Detect which cell encompasses the target text, then output its [X, Y] center coordinate. 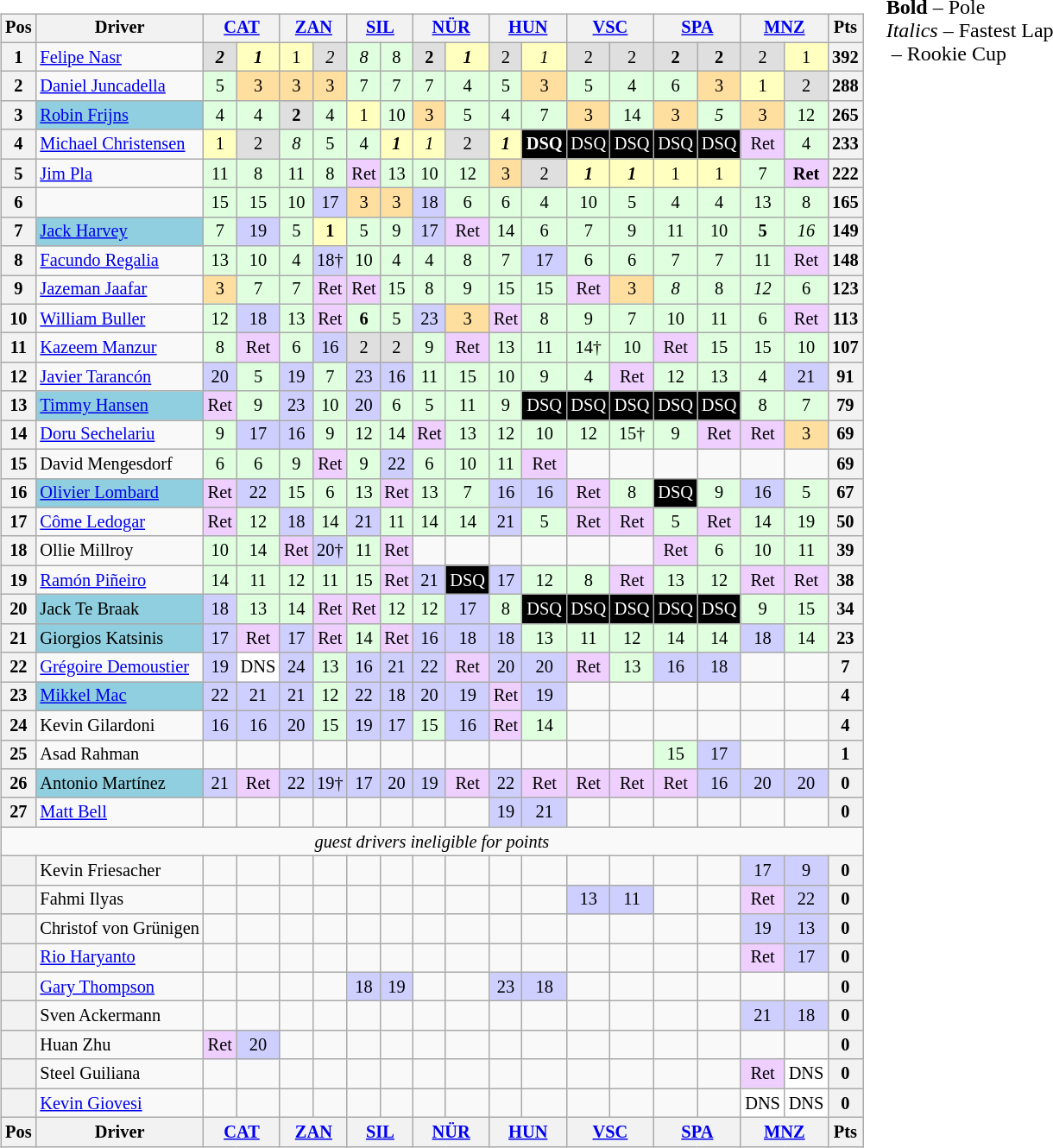
50 [845, 522]
Facundo Regalia [119, 261]
67 [845, 493]
34 [845, 609]
Kevin Giovesi [119, 1103]
Michael Christensen [119, 144]
Gary Thompson [119, 987]
Antonio Martínez [119, 784]
26 [18, 784]
288 [845, 86]
38 [845, 580]
Matt Bell [119, 812]
Christof von Grünigen [119, 929]
39 [845, 551]
Jack Te Braak [119, 609]
Ollie Millroy [119, 551]
149 [845, 231]
Giorgios Katsinis [119, 638]
392 [845, 57]
Jim Pla [119, 173]
Javier Tarancón [119, 377]
79 [845, 406]
Huan Zhu [119, 1045]
Fahmi Ilyas [119, 899]
148 [845, 261]
Asad Rahman [119, 754]
265 [845, 116]
Grégoire Demoustier [119, 667]
123 [845, 290]
Jazeman Jaafar [119, 290]
Sven Ackermann [119, 1016]
107 [845, 348]
Kevin Friesacher [119, 871]
18† [330, 261]
25 [18, 754]
William Buller [119, 319]
20† [330, 551]
222 [845, 173]
Timmy Hansen [119, 406]
165 [845, 203]
Steel Guiliana [119, 1074]
113 [845, 319]
Rio Haryanto [119, 958]
91 [845, 377]
Côme Ledogar [119, 522]
27 [18, 812]
233 [845, 144]
Daniel Juncadella [119, 86]
Kazeem Manzur [119, 348]
Kevin Gilardoni [119, 725]
guest drivers ineligible for points [432, 842]
Felipe Nasr [119, 57]
19† [330, 784]
15† [632, 435]
David Mengesdorf [119, 464]
14† [588, 348]
Mikkel Mac [119, 697]
Robin Frijns [119, 116]
Jack Harvey [119, 231]
Ramón Piñeiro [119, 580]
Doru Sechelariu [119, 435]
Olivier Lombard [119, 493]
